From the cell containing the given text, extract its center point as [x, y] coordinate. 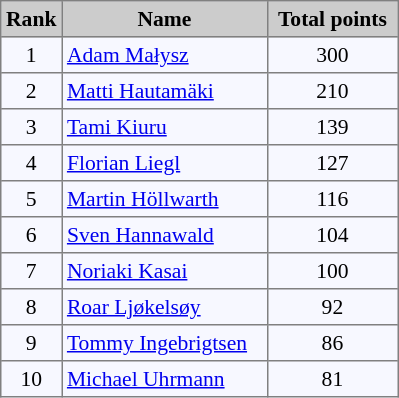
9 [32, 343]
Total points [332, 19]
139 [332, 127]
6 [32, 235]
10 [32, 379]
92 [332, 307]
104 [332, 235]
300 [332, 55]
Sven Hannawald [165, 235]
Tommy Ingebrigtsen [165, 343]
Matti Hautamäki [165, 91]
8 [32, 307]
Martin Höllwarth [165, 199]
Rank [32, 19]
81 [332, 379]
86 [332, 343]
7 [32, 271]
116 [332, 199]
3 [32, 127]
210 [332, 91]
4 [32, 163]
1 [32, 55]
Roar Ljøkelsøy [165, 307]
Name [165, 19]
2 [32, 91]
Tami Kiuru [165, 127]
100 [332, 271]
Adam Małysz [165, 55]
Florian Liegl [165, 163]
Noriaki Kasai [165, 271]
Michael Uhrmann [165, 379]
127 [332, 163]
5 [32, 199]
